Scan for the cell matching the given text and deliver its [x, y] coordinate at center. 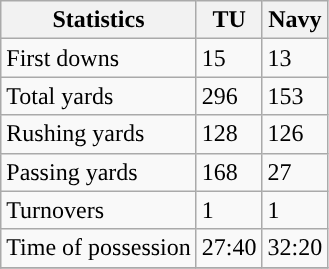
Time of possession [99, 248]
27 [295, 172]
128 [229, 134]
Total yards [99, 96]
Navy [295, 20]
First downs [99, 58]
168 [229, 172]
296 [229, 96]
TU [229, 20]
Passing yards [99, 172]
27:40 [229, 248]
Turnovers [99, 210]
Rushing yards [99, 134]
32:20 [295, 248]
126 [295, 134]
15 [229, 58]
153 [295, 96]
13 [295, 58]
Statistics [99, 20]
